For the text-containing cell, return its midpoint in (x, y) coordinate format. 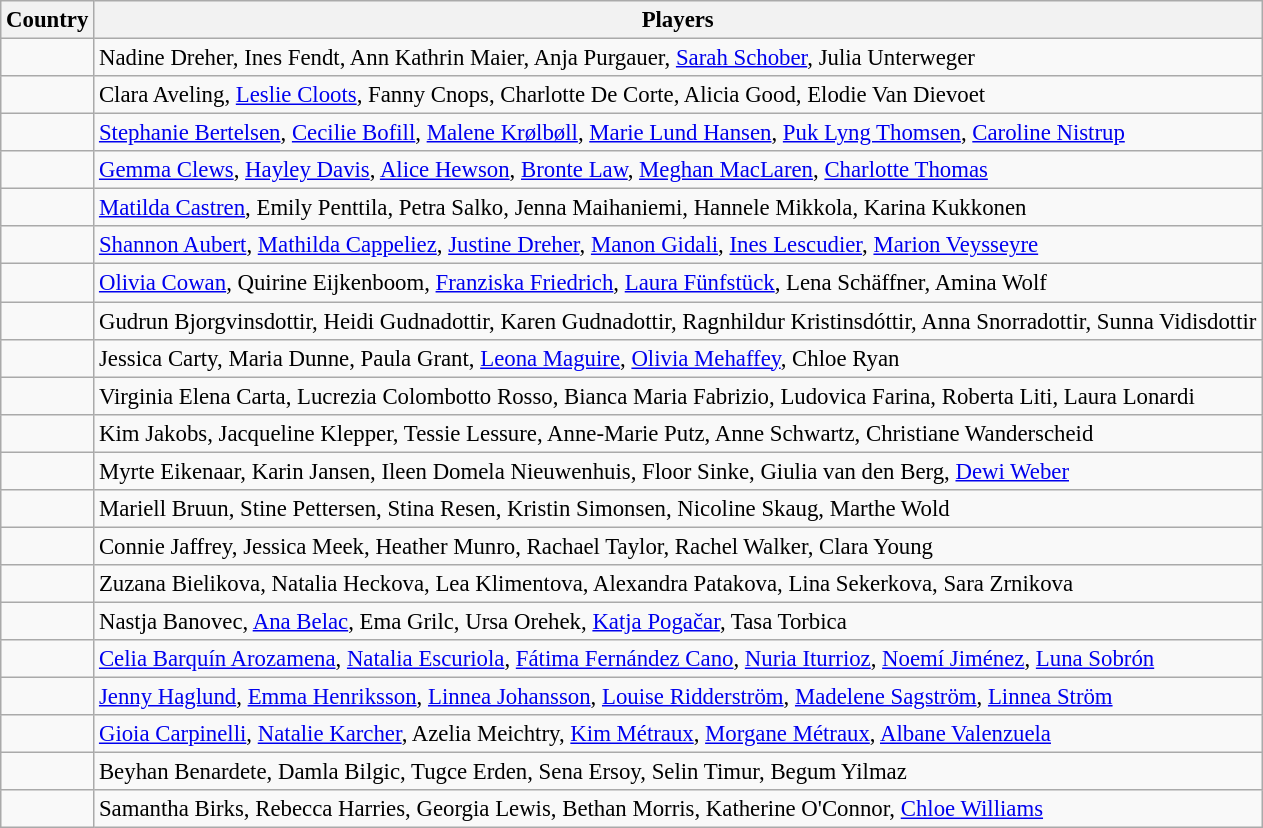
Jenny Haglund, Emma Henriksson, Linnea Johansson, Louise Ridderström, Madelene Sagström, Linnea Ström (678, 697)
Matilda Castren, Emily Penttila, Petra Salko, Jenna Maihaniemi, Hannele Mikkola, Karina Kukkonen (678, 208)
Olivia Cowan, Quirine Eijkenboom, Franziska Friedrich, Laura Fünfstück, Lena Schäffner, Amina Wolf (678, 283)
Players (678, 20)
Stephanie Bertelsen, Cecilie Bofill, Malene Krølbøll, Marie Lund Hansen, Puk Lyng Thomsen, Caroline Nistrup (678, 133)
Kim Jakobs, Jacqueline Klepper, Tessie Lessure, Anne-Marie Putz, Anne Schwartz, Christiane Wanderscheid (678, 433)
Nadine Dreher, Ines Fendt, Ann Kathrin Maier, Anja Purgauer, Sarah Schober, Julia Unterweger (678, 58)
Samantha Birks, Rebecca Harries, Georgia Lewis, Bethan Morris, Katherine O'Connor, Chloe Williams (678, 809)
Country (48, 20)
Gioia Carpinelli, Natalie Karcher, Azelia Meichtry, Kim Métraux, Morgane Métraux, Albane Valenzuela (678, 734)
Mariell Bruun, Stine Pettersen, Stina Resen, Kristin Simonsen, Nicoline Skaug, Marthe Wold (678, 509)
Myrte Eikenaar, Karin Jansen, Ileen Domela Nieuwenhuis, Floor Sinke, Giulia van den Berg, Dewi Weber (678, 471)
Virginia Elena Carta, Lucrezia Colombotto Rosso, Bianca Maria Fabrizio, Ludovica Farina, Roberta Liti, Laura Lonardi (678, 396)
Shannon Aubert, Mathilda Cappeliez, Justine Dreher, Manon Gidali, Ines Lescudier, Marion Veysseyre (678, 245)
Gudrun Bjorgvinsdottir, Heidi Gudnadottir, Karen Gudnadottir, Ragnhildur Kristinsdóttir, Anna Snorradottir, Sunna Vidisdottir (678, 321)
Connie Jaffrey, Jessica Meek, Heather Munro, Rachael Taylor, Rachel Walker, Clara Young (678, 546)
Nastja Banovec, Ana Belac, Ema Grilc, Ursa Orehek, Katja Pogačar, Tasa Torbica (678, 621)
Celia Barquín Arozamena, Natalia Escuriola, Fátima Fernández Cano, Nuria Iturrioz, Noemí Jiménez, Luna Sobrón (678, 659)
Clara Aveling, Leslie Cloots, Fanny Cnops, Charlotte De Corte, Alicia Good, Elodie Van Dievoet (678, 95)
Beyhan Benardete, Damla Bilgic, Tugce Erden, Sena Ersoy, Selin Timur, Begum Yilmaz (678, 772)
Zuzana Bielikova, Natalia Heckova, Lea Klimentova, Alexandra Patakova, Lina Sekerkova, Sara Zrnikova (678, 584)
Gemma Clews, Hayley Davis, Alice Hewson, Bronte Law, Meghan MacLaren, Charlotte Thomas (678, 170)
Jessica Carty, Maria Dunne, Paula Grant, Leona Maguire, Olivia Mehaffey, Chloe Ryan (678, 358)
